Identify which cell holds the provided text, then report its (x, y) central coordinate. 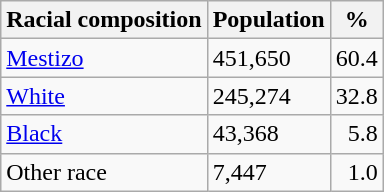
7,447 (268, 172)
32.8 (356, 96)
Racial composition (104, 20)
43,368 (268, 134)
1.0 (356, 172)
Black (104, 134)
Other race (104, 172)
245,274 (268, 96)
% (356, 20)
451,650 (268, 58)
Population (268, 20)
White (104, 96)
Mestizo (104, 58)
60.4 (356, 58)
5.8 (356, 134)
